Capture the cell that displays the provided text and extract its [x, y] central coordinate. 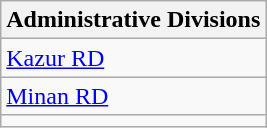
Administrative Divisions [134, 20]
Kazur RD [134, 58]
Minan RD [134, 96]
